Capture the cell that displays the provided text and extract its [x, y] central coordinate. 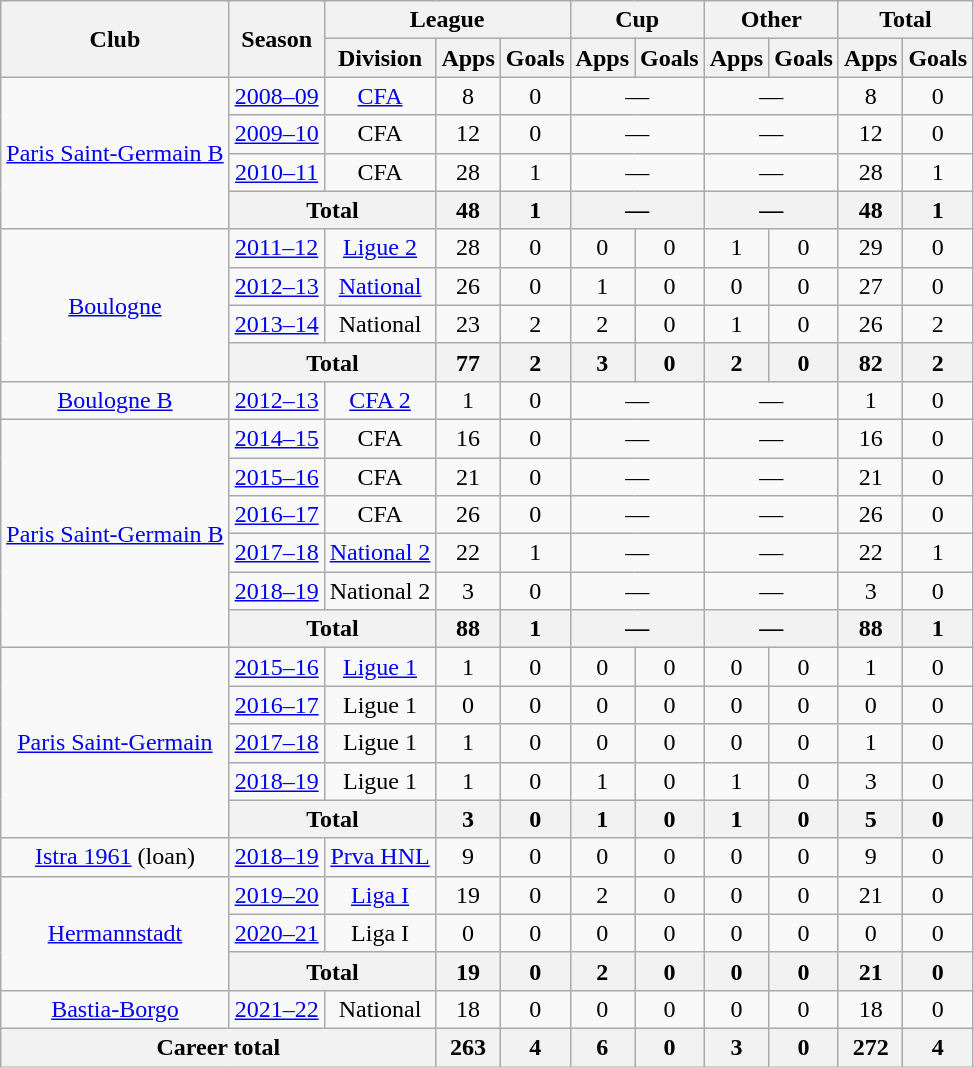
Bastia-Borgo [115, 1009]
Club [115, 39]
2013–14 [276, 324]
Hermannstadt [115, 933]
77 [468, 362]
Division [380, 58]
2008–09 [276, 96]
2020–21 [276, 933]
272 [870, 1047]
Ligue 2 [380, 248]
2021–22 [276, 1009]
2011–12 [276, 248]
Paris Saint-Germain [115, 743]
Boulogne [115, 305]
27 [870, 286]
5 [870, 819]
2009–10 [276, 134]
6 [602, 1047]
Istra 1961 (loan) [115, 857]
CFA 2 [380, 400]
82 [870, 362]
2010–11 [276, 172]
Prva HNL [380, 857]
2014–15 [276, 438]
29 [870, 248]
Cup [637, 20]
League [447, 20]
Boulogne B [115, 400]
263 [468, 1047]
Career total [218, 1047]
2019–20 [276, 895]
Other [771, 20]
23 [468, 324]
Season [276, 39]
